Determine the (X, Y) coordinate at the center of the cell enclosing the given text.  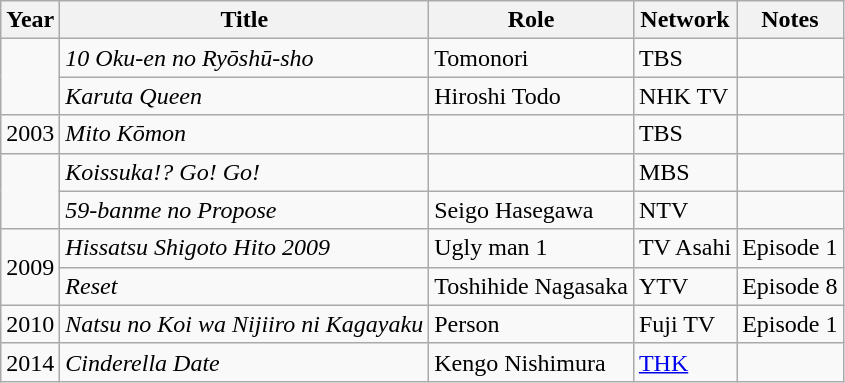
Fuji TV (684, 324)
2010 (30, 324)
Tomonori (532, 58)
Network (684, 20)
Hiroshi Todo (532, 96)
Episode 8 (790, 286)
YTV (684, 286)
MBS (684, 172)
Notes (790, 20)
NTV (684, 210)
Year (30, 20)
TV Asahi (684, 248)
2003 (30, 134)
NHK TV (684, 96)
Kengo Nishimura (532, 362)
Koissuka!? Go! Go! (244, 172)
Title (244, 20)
Cinderella Date (244, 362)
Natsu no Koi wa Nijiiro ni Kagayaku (244, 324)
Mito Kōmon (244, 134)
2014 (30, 362)
2009 (30, 267)
THK (684, 362)
Karuta Queen (244, 96)
10 Oku-en no Ryōshū-sho (244, 58)
Role (532, 20)
Hissatsu Shigoto Hito 2009 (244, 248)
Toshihide Nagasaka (532, 286)
59-banme no Propose (244, 210)
Person (532, 324)
Reset (244, 286)
Seigo Hasegawa (532, 210)
Ugly man 1 (532, 248)
